From the cell containing the given text, extract its center point as (X, Y) coordinate. 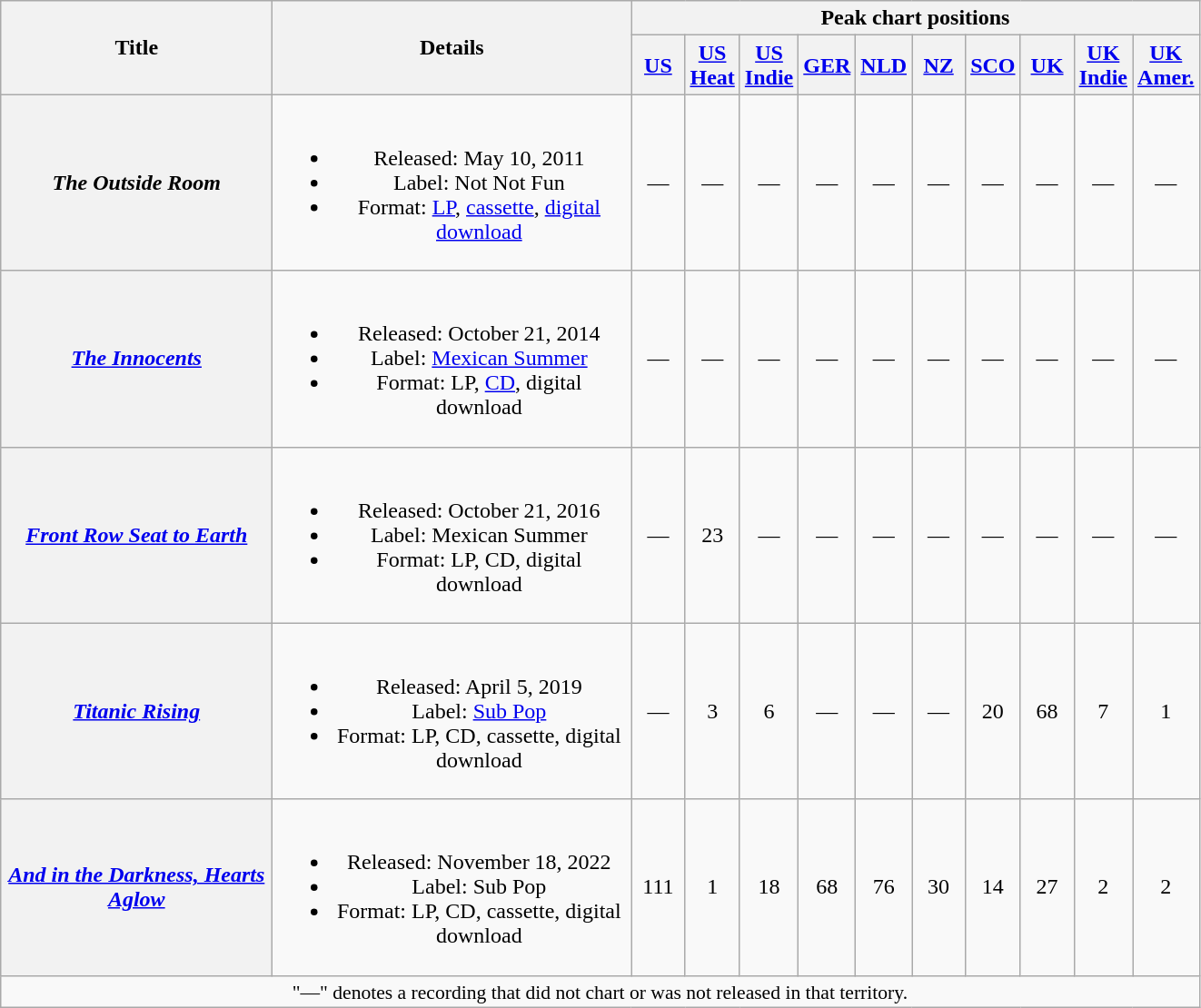
The Outside Room (136, 183)
6 (769, 711)
Released: October 21, 2014Label: Mexican SummerFormat: LP, CD, digital download (452, 359)
18 (769, 887)
USHeat (712, 65)
UK (1047, 65)
US (658, 65)
And in the Darkness, Hearts Aglow (136, 887)
The Innocents (136, 359)
20 (993, 711)
Released: May 10, 2011Label: Not Not FunFormat: LP, cassette, digital download (452, 183)
14 (993, 887)
NZ (939, 65)
NLD (884, 65)
76 (884, 887)
Front Row Seat to Earth (136, 535)
Details (452, 47)
SCO (993, 65)
UKAmer. (1166, 65)
USIndie (769, 65)
27 (1047, 887)
"—" denotes a recording that did not chart or was not released in that territory. (600, 992)
23 (712, 535)
Released: November 18, 2022Label: Sub PopFormat: LP, CD, cassette, digital download (452, 887)
Title (136, 47)
Released: October 21, 2016Label: Mexican SummerFormat: LP, CD, digital download (452, 535)
3 (712, 711)
Titanic Rising (136, 711)
Released: April 5, 2019Label: Sub PopFormat: LP, CD, cassette, digital download (452, 711)
GER (827, 65)
UKIndie (1103, 65)
111 (658, 887)
7 (1103, 711)
Peak chart positions (916, 18)
30 (939, 887)
